From the cell containing the given text, extract its center point as [X, Y] coordinate. 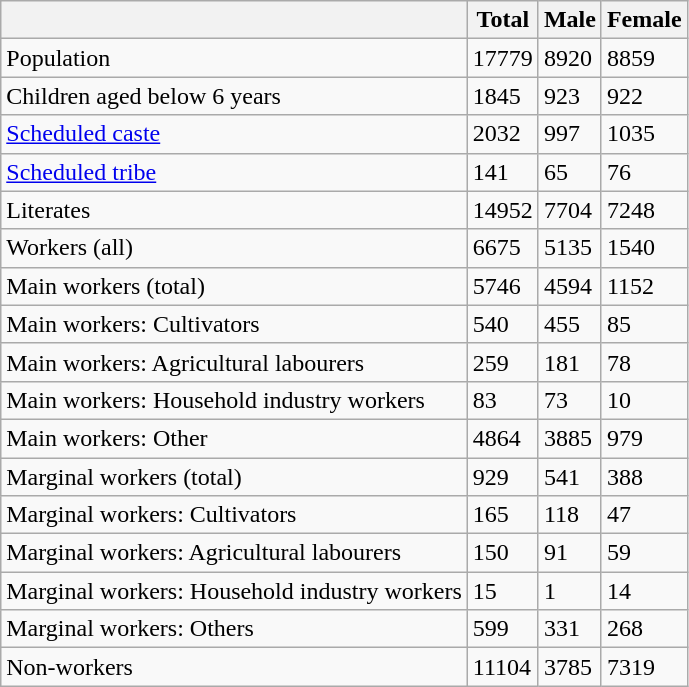
Main workers: Cultivators [234, 324]
929 [502, 477]
922 [644, 96]
4864 [502, 438]
Marginal workers: Others [234, 629]
1152 [644, 286]
17779 [502, 58]
78 [644, 362]
Scheduled tribe [234, 172]
10 [644, 400]
141 [502, 172]
Marginal workers (total) [234, 477]
15 [502, 591]
47 [644, 515]
Male [570, 20]
997 [570, 134]
541 [570, 477]
83 [502, 400]
Total [502, 20]
14 [644, 591]
Main workers: Household industry workers [234, 400]
5135 [570, 248]
85 [644, 324]
Female [644, 20]
Marginal workers: Household industry workers [234, 591]
388 [644, 477]
150 [502, 553]
259 [502, 362]
2032 [502, 134]
Main workers (total) [234, 286]
118 [570, 515]
3785 [570, 667]
5746 [502, 286]
3885 [570, 438]
8859 [644, 58]
Literates [234, 210]
455 [570, 324]
Main workers: Other [234, 438]
7319 [644, 667]
Non-workers [234, 667]
4594 [570, 286]
6675 [502, 248]
Main workers: Agricultural labourers [234, 362]
Scheduled caste [234, 134]
540 [502, 324]
73 [570, 400]
268 [644, 629]
599 [502, 629]
7248 [644, 210]
Population [234, 58]
59 [644, 553]
979 [644, 438]
65 [570, 172]
181 [570, 362]
923 [570, 96]
Marginal workers: Cultivators [234, 515]
1 [570, 591]
Children aged below 6 years [234, 96]
76 [644, 172]
1035 [644, 134]
91 [570, 553]
11104 [502, 667]
7704 [570, 210]
331 [570, 629]
Marginal workers: Agricultural labourers [234, 553]
1845 [502, 96]
1540 [644, 248]
8920 [570, 58]
165 [502, 515]
Workers (all) [234, 248]
14952 [502, 210]
